Scan for the cell matching the given text and deliver its (X, Y) coordinate at center. 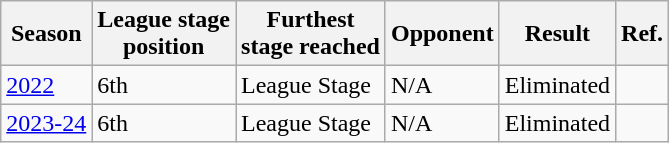
Season (46, 34)
Result (557, 34)
League stageposition (164, 34)
Opponent (442, 34)
2022 (46, 85)
Furtheststage reached (311, 34)
Ref. (642, 34)
2023-24 (46, 123)
